Provide the (x, y) coordinate of the cell's center where the given text is located.  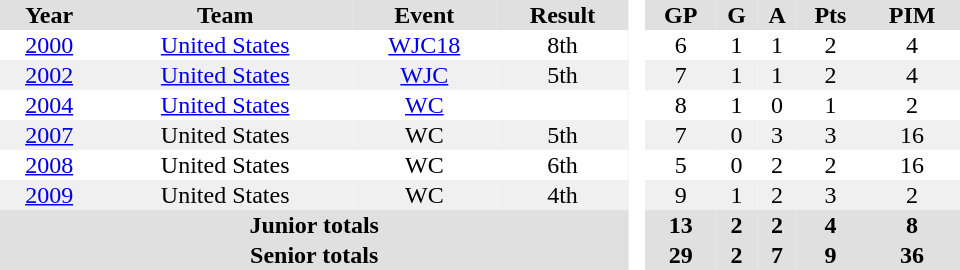
2007 (49, 135)
4th (563, 195)
2008 (49, 165)
Senior totals (314, 255)
8th (563, 45)
2004 (49, 105)
2009 (49, 195)
13 (681, 225)
Result (563, 15)
Year (49, 15)
Event (424, 15)
Team (225, 15)
36 (912, 255)
Junior totals (314, 225)
WJC18 (424, 45)
PIM (912, 15)
5 (681, 165)
6 (681, 45)
GP (681, 15)
Pts (830, 15)
WJC (424, 75)
2000 (49, 45)
A (778, 15)
29 (681, 255)
6th (563, 165)
2002 (49, 75)
G (737, 15)
